Search for the cell housing the specified text and yield its [X, Y] center coordinate. 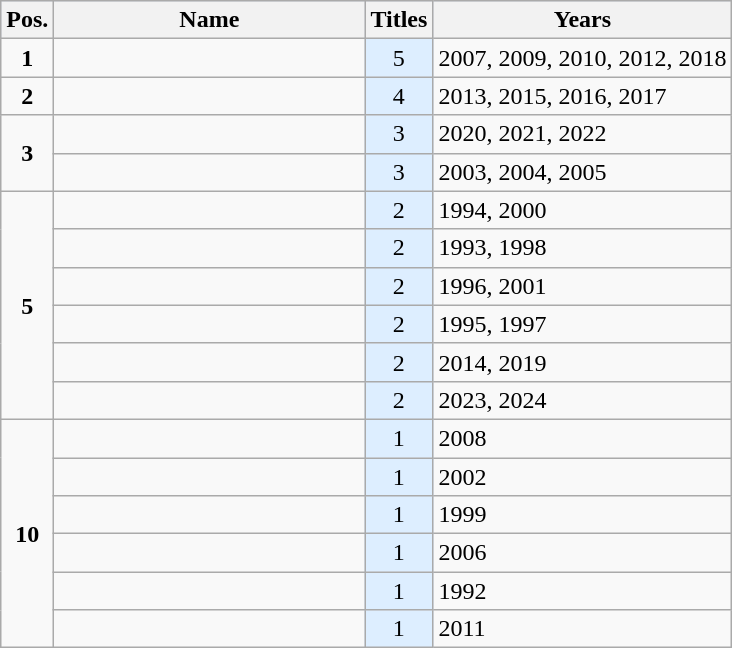
Name [210, 20]
2007, 2009, 2010, 2012, 2018 [582, 58]
1999 [582, 515]
1995, 1997 [582, 324]
4 [399, 96]
2002 [582, 477]
Pos. [28, 20]
2023, 2024 [582, 400]
1996, 2001 [582, 286]
2020, 2021, 2022 [582, 134]
1993, 1998 [582, 248]
2003, 2004, 2005 [582, 172]
2014, 2019 [582, 362]
2013, 2015, 2016, 2017 [582, 96]
Titles [399, 20]
2008 [582, 438]
1992 [582, 591]
Years [582, 20]
2011 [582, 629]
10 [28, 533]
1994, 2000 [582, 210]
2006 [582, 553]
